Capture the cell that displays the provided text and extract its (x, y) central coordinate. 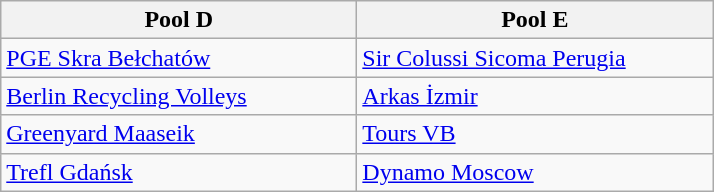
Greenyard Maaseik (179, 134)
Pool E (535, 20)
Tours VB (535, 134)
Trefl Gdańsk (179, 172)
Pool D (179, 20)
PGE Skra Bełchatów (179, 58)
Berlin Recycling Volleys (179, 96)
Sir Colussi Sicoma Perugia (535, 58)
Dynamo Moscow (535, 172)
Arkas İzmir (535, 96)
